Output the (x, y) coordinate of the center of the cell containing the given text.  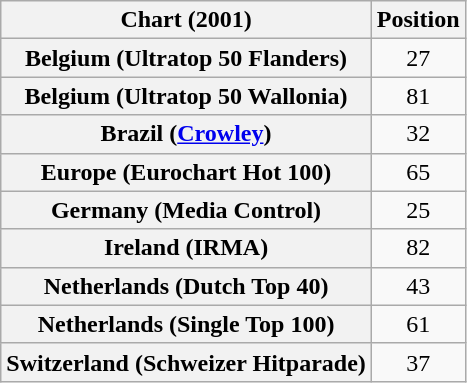
82 (418, 248)
37 (418, 362)
Ireland (IRMA) (186, 248)
25 (418, 210)
Brazil (Crowley) (186, 134)
Chart (2001) (186, 20)
Netherlands (Single Top 100) (186, 324)
61 (418, 324)
32 (418, 134)
Europe (Eurochart Hot 100) (186, 172)
81 (418, 96)
Netherlands (Dutch Top 40) (186, 286)
Belgium (Ultratop 50 Wallonia) (186, 96)
Position (418, 20)
Germany (Media Control) (186, 210)
Belgium (Ultratop 50 Flanders) (186, 58)
Switzerland (Schweizer Hitparade) (186, 362)
27 (418, 58)
65 (418, 172)
43 (418, 286)
